Return the (X, Y) coordinate for the center point of the cell that contains the specified text.  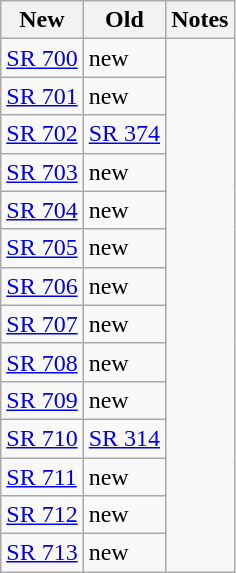
SR 374 (124, 134)
SR 700 (42, 58)
SR 706 (42, 286)
SR 709 (42, 400)
SR 703 (42, 172)
SR 705 (42, 248)
SR 711 (42, 477)
SR 710 (42, 438)
SR 713 (42, 553)
SR 708 (42, 362)
Notes (200, 20)
SR 701 (42, 96)
New (42, 20)
SR 314 (124, 438)
SR 712 (42, 515)
SR 702 (42, 134)
SR 704 (42, 210)
SR 707 (42, 324)
Old (124, 20)
